Determine the (X, Y) coordinate at the center of the cell enclosing the given text.  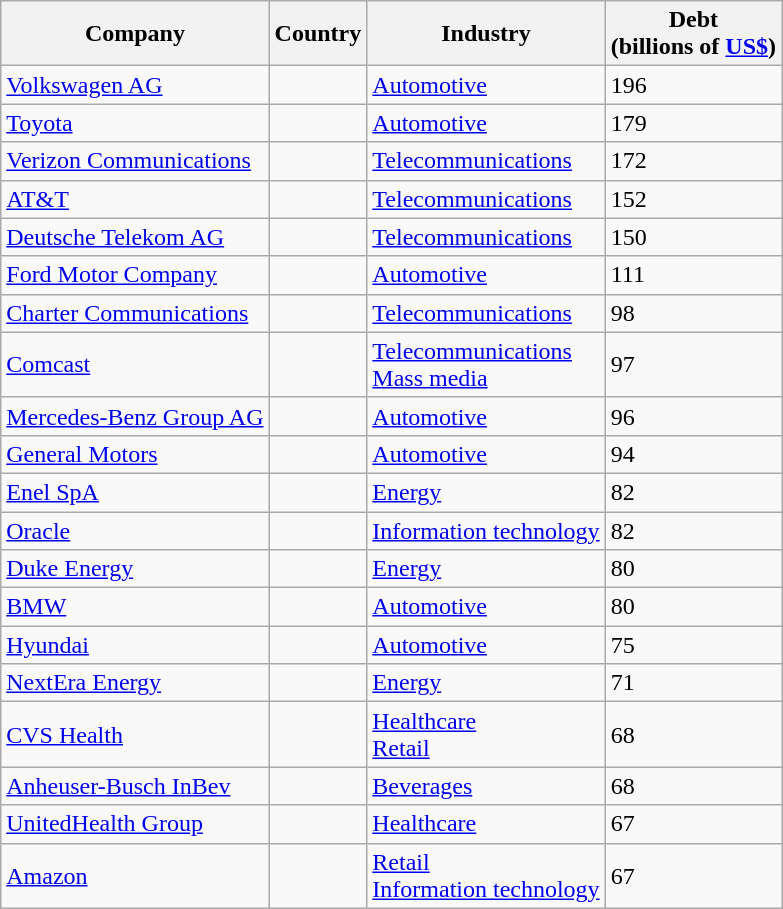
RetailInformation technology (486, 876)
75 (693, 645)
General Motors (135, 454)
Toyota (135, 123)
Amazon (135, 876)
CVS Health (135, 734)
Charter Communications (135, 313)
Verizon Communications (135, 161)
Duke Energy (135, 569)
NextEra Energy (135, 683)
150 (693, 237)
Deutsche Telekom AG (135, 237)
Beverages (486, 786)
Ford Motor Company (135, 275)
94 (693, 454)
Enel SpA (135, 492)
179 (693, 123)
Information technology (486, 531)
Debt(billions of US$) (693, 34)
Volkswagen AG (135, 85)
Industry (486, 34)
71 (693, 683)
Comcast (135, 364)
Healthcare (486, 824)
UnitedHealth Group (135, 824)
152 (693, 199)
TelecommunicationsMass media (486, 364)
Oracle (135, 531)
HealthcareRetail (486, 734)
Hyundai (135, 645)
97 (693, 364)
98 (693, 313)
Anheuser-Busch InBev (135, 786)
196 (693, 85)
Mercedes-Benz Group AG (135, 416)
96 (693, 416)
172 (693, 161)
Country (318, 34)
Company (135, 34)
AT&T (135, 199)
111 (693, 275)
BMW (135, 607)
